Determine the [x, y] coordinate at the center of the cell enclosing the given text.  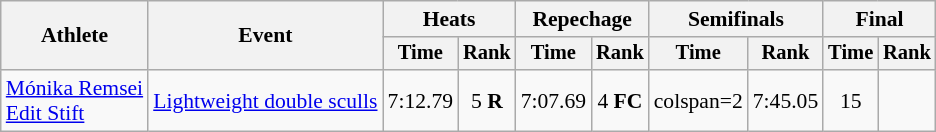
Heats [450, 19]
7:07.69 [554, 100]
4 FC [620, 100]
Final [879, 19]
Semifinals [736, 19]
Lightweight double sculls [265, 100]
15 [850, 100]
Event [265, 36]
5 R [487, 100]
Mónika RemseiEdit Stift [74, 100]
colspan=2 [698, 100]
7:12.79 [420, 100]
Athlete [74, 36]
Repechage [582, 19]
7:45.05 [786, 100]
